Capture the cell that displays the provided text and extract its [X, Y] central coordinate. 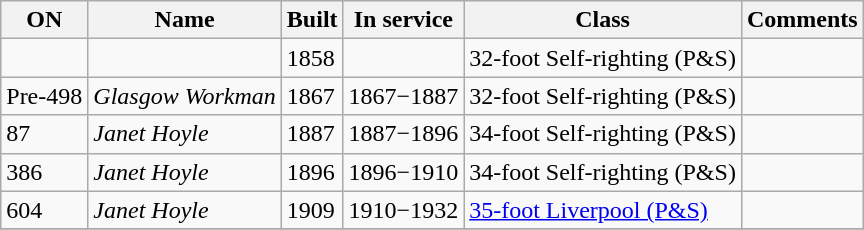
Built [312, 20]
87 [44, 134]
1896−1910 [404, 172]
In service [404, 20]
386 [44, 172]
1910−1932 [404, 210]
1887 [312, 134]
ON [44, 20]
1867−1887 [404, 96]
1858 [312, 58]
Comments [802, 20]
604 [44, 210]
35-foot Liverpool (P&S) [603, 210]
Pre-498 [44, 96]
Class [603, 20]
Glasgow Workman [185, 96]
1896 [312, 172]
1909 [312, 210]
1887−1896 [404, 134]
1867 [312, 96]
Name [185, 20]
